Capture the cell that displays the provided text and extract its [X, Y] central coordinate. 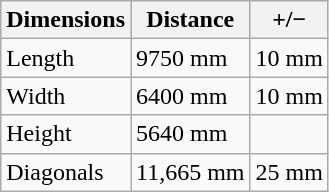
6400 mm [190, 96]
Length [66, 58]
Height [66, 134]
+/− [289, 20]
Dimensions [66, 20]
Diagonals [66, 172]
Width [66, 96]
Distance [190, 20]
25 mm [289, 172]
5640 mm [190, 134]
11,665 mm [190, 172]
9750 mm [190, 58]
